Find where the given text appears and provide that cell's center as [X, Y] coordinate. 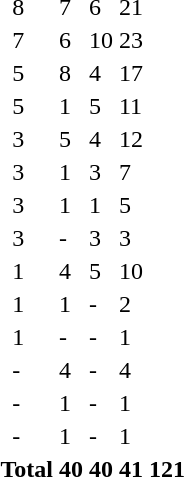
17 [130, 73]
23 [130, 40]
6 [70, 40]
12 [130, 139]
8 [70, 73]
11 [130, 106]
2 [130, 304]
